From the cell containing the given text, extract its center point as (X, Y) coordinate. 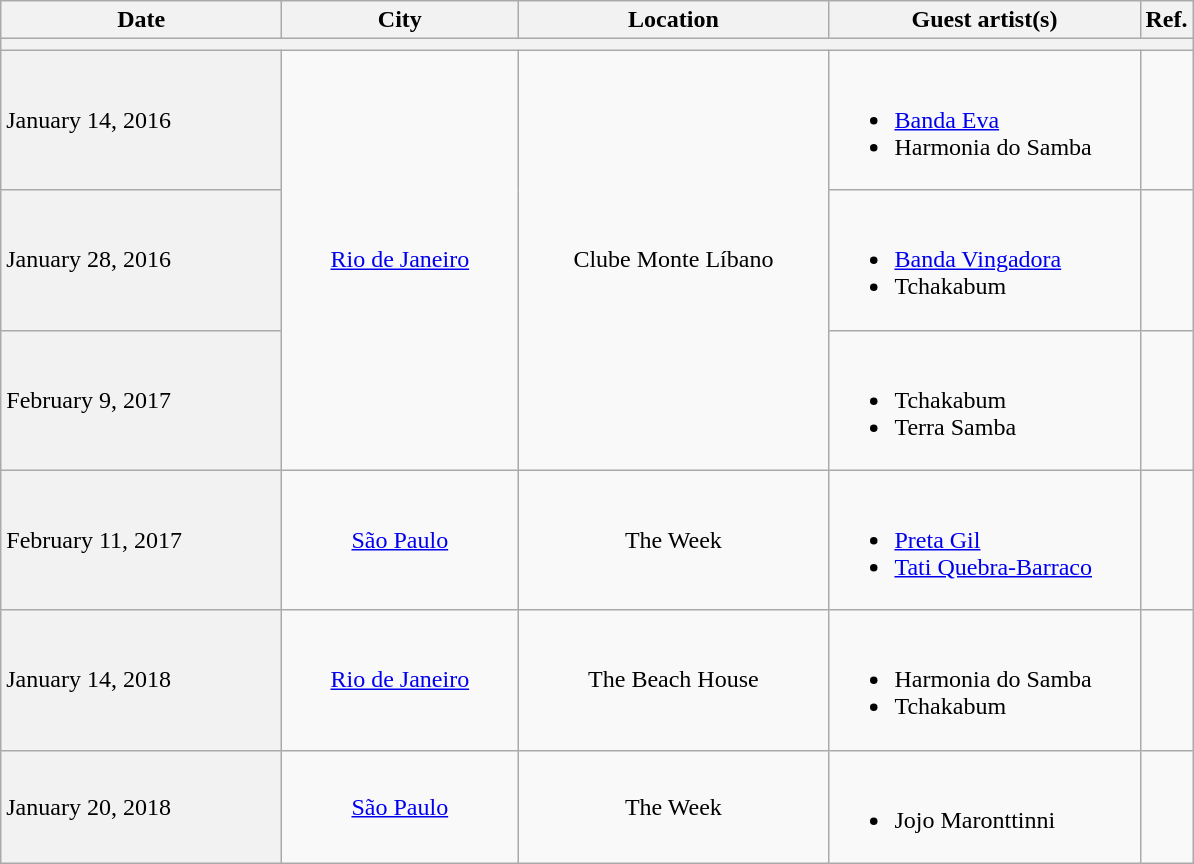
The Beach House (674, 680)
January 14, 2016 (142, 120)
Banda EvaHarmonia do Samba (984, 120)
Guest artist(s) (984, 20)
Date (142, 20)
Location (674, 20)
Jojo Maronttinni (984, 806)
Preta GilTati Quebra-Barraco (984, 540)
January 20, 2018 (142, 806)
Clube Monte Líbano (674, 260)
City (400, 20)
Banda VingadoraTchakabum (984, 260)
January 14, 2018 (142, 680)
January 28, 2016 (142, 260)
February 9, 2017 (142, 400)
February 11, 2017 (142, 540)
TchakabumTerra Samba (984, 400)
Ref. (1166, 20)
Harmonia do SambaTchakabum (984, 680)
